For the text-containing cell, return its midpoint in (X, Y) coordinate format. 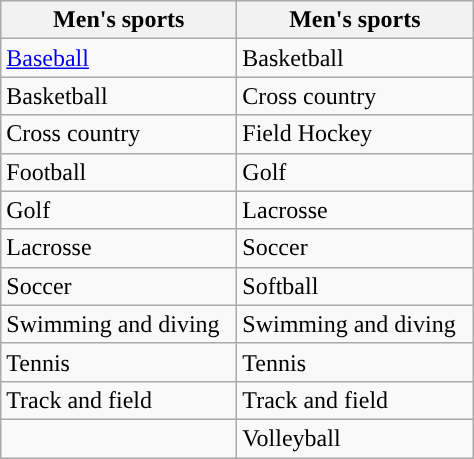
Baseball (119, 58)
Volleyball (355, 438)
Softball (355, 286)
Field Hockey (355, 134)
Football (119, 172)
